Provide the [x, y] coordinate of the cell's center where the given text is located.  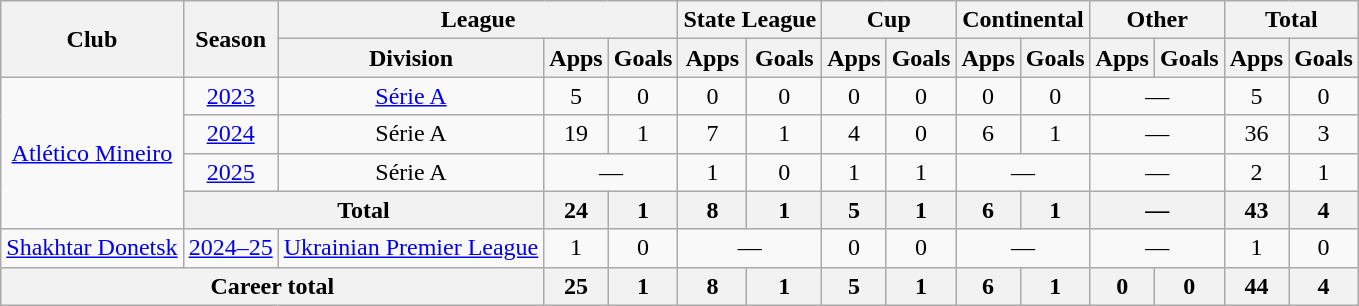
Other [1157, 20]
Career total [272, 286]
Division [411, 58]
Shakhtar Donetsk [92, 248]
2024–25 [230, 248]
36 [1256, 134]
2025 [230, 172]
44 [1256, 286]
State League [750, 20]
Club [92, 39]
Atlético Mineiro [92, 153]
43 [1256, 210]
Season [230, 39]
19 [576, 134]
League [478, 20]
Cup [889, 20]
7 [712, 134]
Continental [1023, 20]
3 [1324, 134]
25 [576, 286]
2023 [230, 96]
24 [576, 210]
2024 [230, 134]
Ukrainian Premier League [411, 248]
2 [1256, 172]
